Return [X, Y] of the center of cell containing provided text 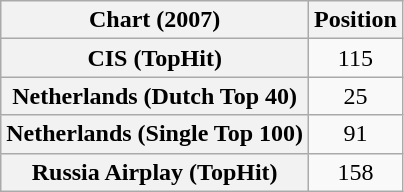
Position [356, 20]
Netherlands (Single Top 100) [155, 134]
25 [356, 96]
91 [356, 134]
Chart (2007) [155, 20]
Russia Airplay (TopHit) [155, 172]
CIS (TopHit) [155, 58]
Netherlands (Dutch Top 40) [155, 96]
158 [356, 172]
115 [356, 58]
